Identify which cell holds the provided text, then report its [X, Y] central coordinate. 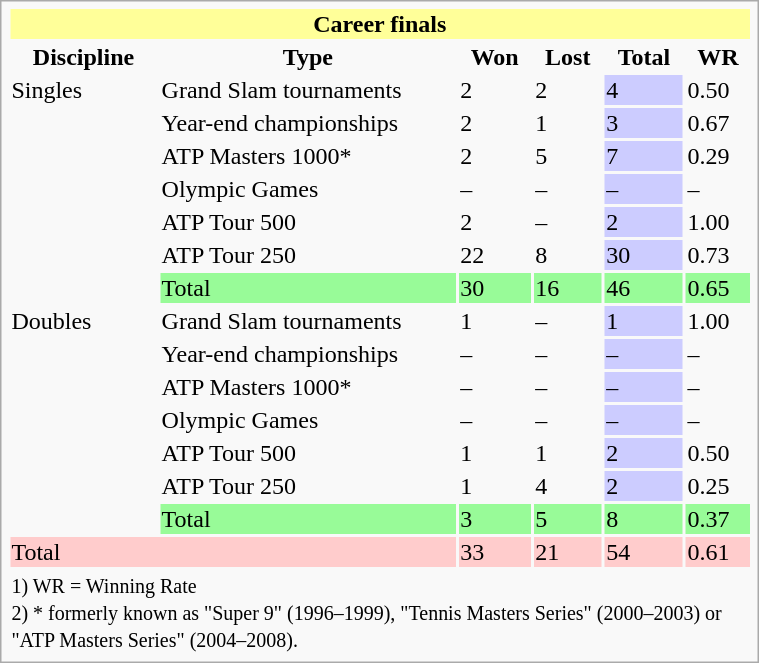
Won [495, 57]
Singles [84, 189]
0.65 [718, 288]
22 [495, 255]
54 [644, 552]
0.29 [718, 156]
33 [495, 552]
7 [644, 156]
Lost [568, 57]
Type [308, 57]
1) WR = Winning Rate 2) * formerly known as "Super 9" (1996–1999), "Tennis Masters Series" (2000–2003) or "ATP Masters Series" (2004–2008). [380, 612]
0.73 [718, 255]
Doubles [84, 420]
WR [718, 57]
Discipline [84, 57]
16 [568, 288]
46 [644, 288]
Career finals [380, 24]
0.67 [718, 123]
0.25 [718, 486]
21 [568, 552]
0.37 [718, 519]
0.61 [718, 552]
